Search for the cell housing the specified text and yield its (x, y) center coordinate. 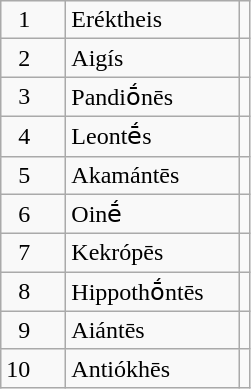
3 (34, 97)
10 (34, 368)
1 (34, 20)
2 (34, 58)
7 (34, 253)
Leontḗs (152, 136)
Antiókhēs (152, 368)
Aigís (152, 58)
Hippothṓntēs (152, 292)
5 (34, 175)
9 (34, 330)
Kekrópēs (152, 253)
Akamántēs (152, 175)
Oinḗ (152, 214)
6 (34, 214)
Pandiṓnēs (152, 97)
Eréktheis (152, 20)
4 (34, 136)
8 (34, 292)
Aiántēs (152, 330)
